Find where the given text appears and provide that cell's center as [x, y] coordinate. 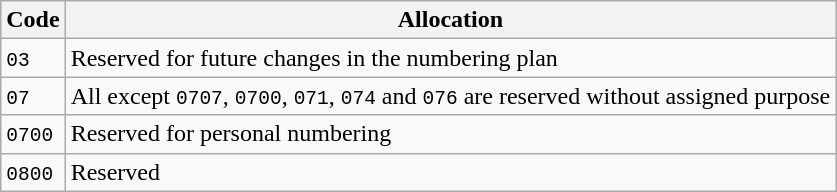
0700 [33, 134]
All except 0707, 0700, 071, 074 and 076 are reserved without assigned purpose [450, 96]
07 [33, 96]
Allocation [450, 20]
Reserved [450, 172]
Reserved for personal numbering [450, 134]
0800 [33, 172]
Reserved for future changes in the numbering plan [450, 58]
03 [33, 58]
Code [33, 20]
